Return [x, y] of the center of cell containing provided text 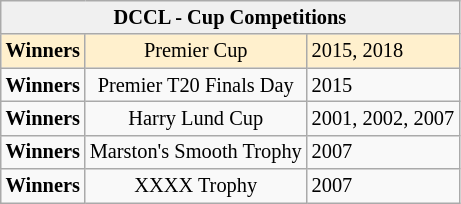
XXXX Trophy [196, 186]
2015, 2018 [383, 51]
2001, 2002, 2007 [383, 118]
2015 [383, 85]
Premier Cup [196, 51]
Premier T20 Finals Day [196, 85]
DCCL - Cup Competitions [230, 17]
Harry Lund Cup [196, 118]
Marston's Smooth Trophy [196, 152]
